Extract the [x, y] coordinate from the center of the cell holding the provided text.  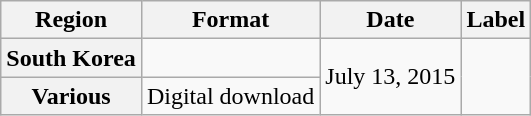
Digital download [230, 96]
July 13, 2015 [390, 77]
Label [496, 20]
Region [72, 20]
Date [390, 20]
Format [230, 20]
Various [72, 96]
South Korea [72, 58]
